Output the (x, y) coordinate of the center of the cell containing the given text.  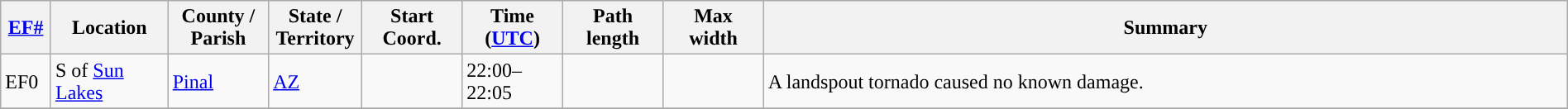
Start Coord. (412, 28)
Summary (1165, 28)
Pinal (218, 81)
EF# (26, 28)
Location (109, 28)
County / Parish (218, 28)
AZ (316, 81)
State / Territory (316, 28)
S of Sun Lakes (109, 81)
EF0 (26, 81)
22:00–22:05 (513, 81)
A landspout tornado caused no known damage. (1165, 81)
Max width (713, 28)
Path length (612, 28)
Time (UTC) (513, 28)
